Search for the cell housing the specified text and yield its [X, Y] center coordinate. 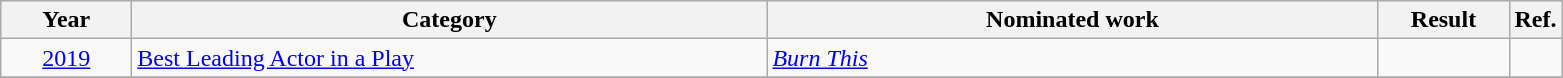
Category [450, 20]
Best Leading Actor in a Play [450, 58]
Year [66, 20]
Result [1444, 20]
Nominated work [1072, 20]
Burn This [1072, 58]
2019 [66, 58]
Ref. [1536, 20]
